Identify which cell holds the provided text, then report its (x, y) central coordinate. 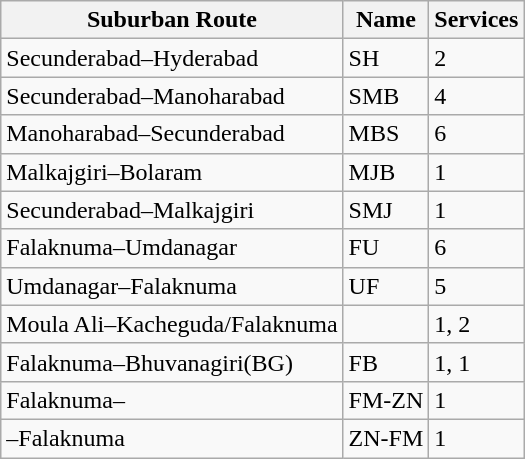
FB (386, 362)
Secunderabad–Hyderabad (172, 58)
Falaknuma–Bhuvanagiri(BG) (172, 362)
FU (386, 248)
5 (476, 286)
Secunderabad–Manoharabad (172, 96)
Secunderabad–Malkajgiri (172, 210)
1, 2 (476, 324)
Services (476, 20)
SMJ (386, 210)
Malkajgiri–Bolaram (172, 172)
SH (386, 58)
Suburban Route (172, 20)
Umdanagar–Falaknuma (172, 286)
FM-ZN (386, 400)
MJB (386, 172)
Name (386, 20)
SMB (386, 96)
Falaknuma– (172, 400)
Moula Ali–Kacheguda/Falaknuma (172, 324)
Manoharabad–Secunderabad (172, 134)
ZN-FM (386, 438)
4 (476, 96)
UF (386, 286)
–Falaknuma (172, 438)
1, 1 (476, 362)
MBS (386, 134)
Falaknuma–Umdanagar (172, 248)
2 (476, 58)
